Scan for the cell matching the given text and deliver its [X, Y] coordinate at center. 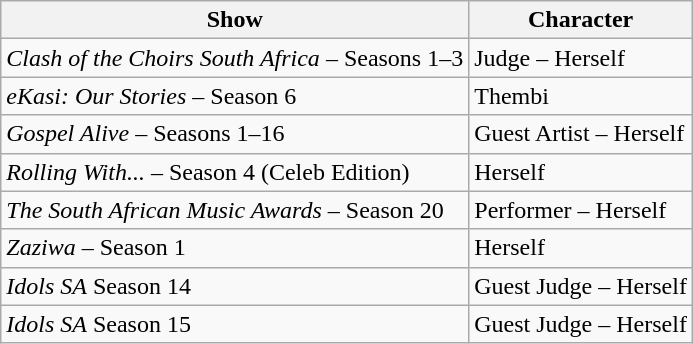
eKasi: Our Stories – Season 6 [235, 96]
Character [581, 20]
Judge – Herself [581, 58]
Clash of the Choirs South Africa – Seasons 1–3 [235, 58]
Show [235, 20]
Idols SA Season 14 [235, 286]
Idols SA Season 15 [235, 324]
Guest Artist – Herself [581, 134]
Thembi [581, 96]
Rolling With... – Season 4 (Celeb Edition) [235, 172]
Gospel Alive – Seasons 1–16 [235, 134]
Zaziwa – Season 1 [235, 248]
Performer – Herself [581, 210]
The South African Music Awards – Season 20 [235, 210]
